Determine the [X, Y] coordinate at the center of the cell enclosing the given text.  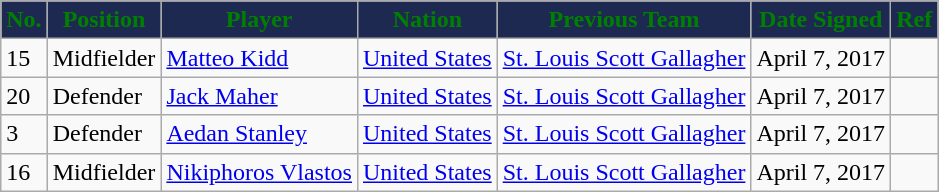
20 [24, 96]
16 [24, 172]
3 [24, 134]
Nikiphoros Vlastos [260, 172]
Ref [914, 20]
Position [104, 20]
No. [24, 20]
Aedan Stanley [260, 134]
Jack Maher [260, 96]
Date Signed [821, 20]
15 [24, 58]
Previous Team [624, 20]
Player [260, 20]
Nation [427, 20]
Matteo Kidd [260, 58]
